Search for the cell housing the specified text and yield its (X, Y) center coordinate. 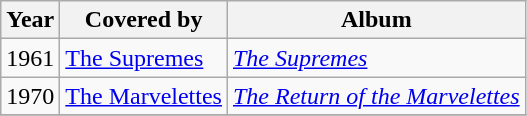
Covered by (144, 20)
The Return of the Marvelettes (376, 96)
Year (30, 20)
Album (376, 20)
1970 (30, 96)
1961 (30, 58)
The Marvelettes (144, 96)
